For the text-containing cell, return its midpoint in [X, Y] coordinate format. 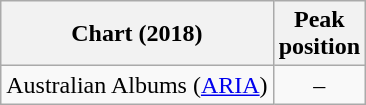
Australian Albums (ARIA) [137, 85]
Peakposition [319, 34]
– [319, 85]
Chart (2018) [137, 34]
